For the text-containing cell, return its midpoint in (x, y) coordinate format. 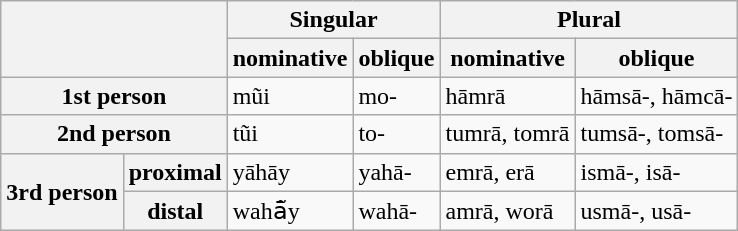
yāhāy (290, 172)
amrā, worā (508, 211)
2nd person (114, 134)
emrā, erā (508, 172)
Singular (334, 20)
wahā̃y (290, 211)
mũi (290, 96)
tũi (290, 134)
mo- (396, 96)
to- (396, 134)
wahā- (396, 211)
1st person (114, 96)
usmā-, usā- (656, 211)
ismā-, isā- (656, 172)
tumrā, tomrā (508, 134)
distal (175, 211)
hāmrā (508, 96)
yahā- (396, 172)
3rd person (62, 192)
tumsā-, tomsā- (656, 134)
hāmsā-, hāmcā- (656, 96)
proximal (175, 172)
Plural (589, 20)
